Determine the (x, y) coordinate at the center of the cell enclosing the given text.  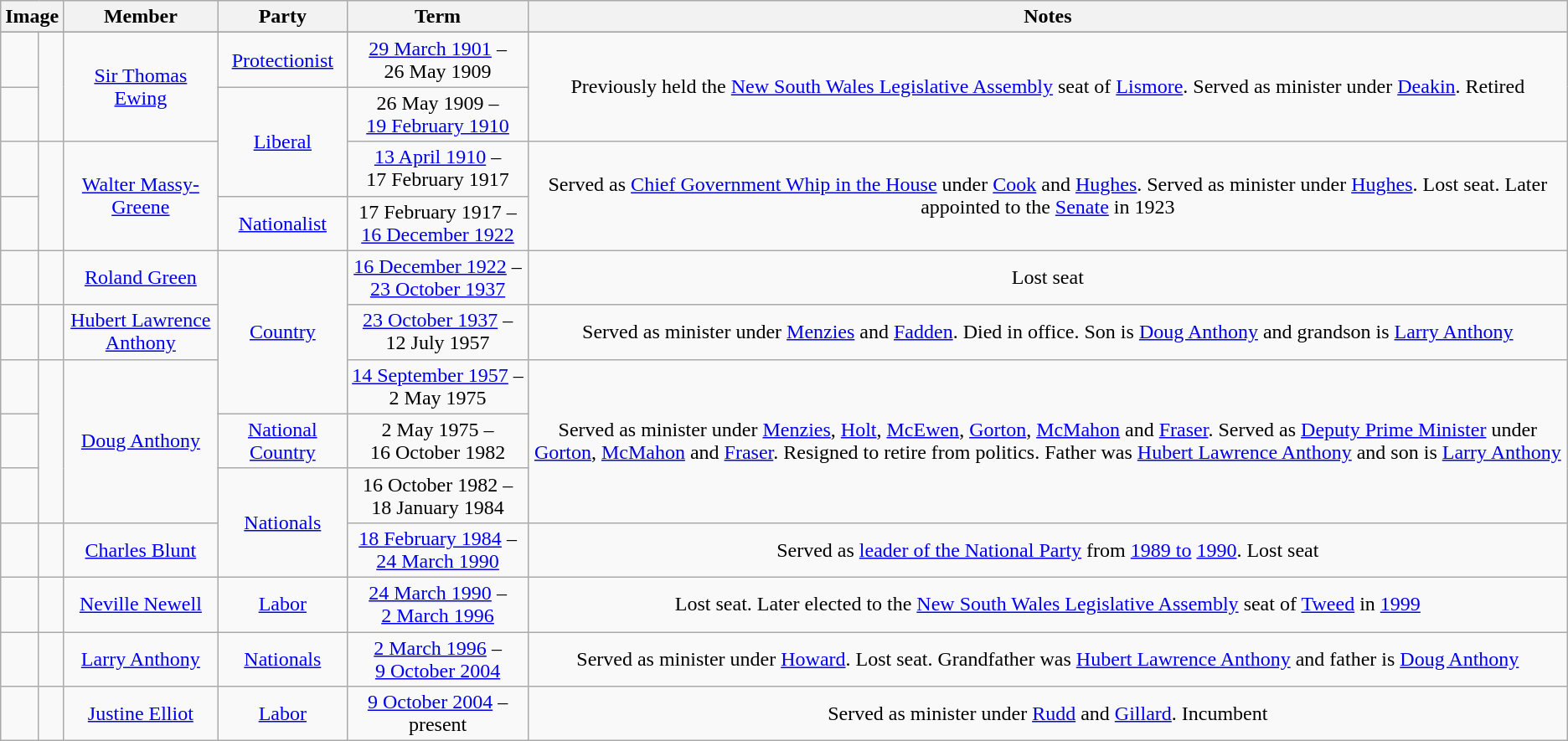
Liberal (283, 142)
Term (438, 17)
Roland Green (141, 278)
Member (141, 17)
16 October 1982 –18 January 1984 (438, 496)
Previously held the New South Wales Legislative Assembly seat of Lismore. Served as minister under Deakin. Retired (1047, 87)
Notes (1047, 17)
Neville Newell (141, 605)
Lost seat (1047, 278)
Lost seat. Later elected to the New South Wales Legislative Assembly seat of Tweed in 1999 (1047, 605)
Hubert Lawrence Anthony (141, 332)
23 October 1937 –12 July 1957 (438, 332)
16 December 1922 –23 October 1937 (438, 278)
2 May 1975 –16 October 1982 (438, 440)
17 February 1917 –16 December 1922 (438, 223)
Served as minister under Howard. Lost seat. Grandfather was Hubert Lawrence Anthony and father is Doug Anthony (1047, 658)
Served as minister under Menzies and Fadden. Died in office. Son is Doug Anthony and grandson is Larry Anthony (1047, 332)
24 March 1990 –2 March 1996 (438, 605)
Image (32, 17)
26 May 1909 –19 February 1910 (438, 114)
9 October 2004 –present (438, 713)
14 September 1957 –2 May 1975 (438, 387)
2 March 1996 –9 October 2004 (438, 658)
Served as minister under Rudd and Gillard. Incumbent (1047, 713)
Served as Chief Government Whip in the House under Cook and Hughes. Served as minister under Hughes. Lost seat. Later appointed to the Senate in 1923 (1047, 196)
National Country (283, 440)
Doug Anthony (141, 440)
Walter Massy-Greene (141, 196)
13 April 1910 –17 February 1917 (438, 169)
29 March 1901 –26 May 1909 (438, 60)
Sir Thomas Ewing (141, 87)
Nationalist (283, 223)
18 February 1984 –24 March 1990 (438, 549)
Justine Elliot (141, 713)
Charles Blunt (141, 549)
Country (283, 332)
Protectionist (283, 60)
Larry Anthony (141, 658)
Served as leader of the National Party from 1989 to 1990. Lost seat (1047, 549)
Party (283, 17)
